Find where the given text appears and provide that cell's center as [x, y] coordinate. 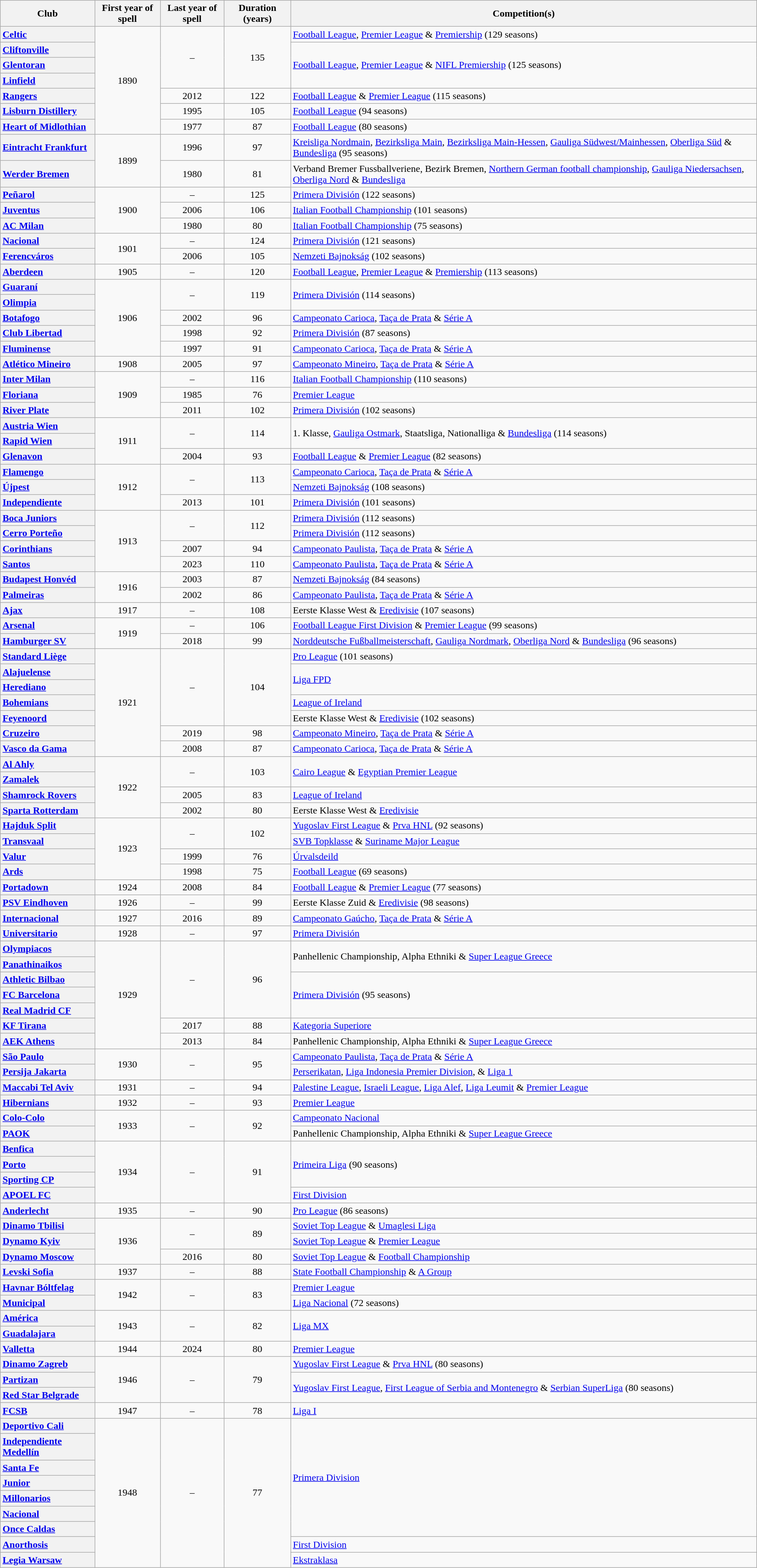
Dinamo Zagreb [48, 1364]
Al Ahly [48, 764]
Perserikatan, Liga Indonesia Premier Division, & Liga 1 [524, 1072]
104 [257, 687]
1890 [127, 80]
Liga FPD [524, 679]
Deportivo Cali [48, 1426]
Alajuelense [48, 672]
Eerste Klasse West & Eredivisie (107 seasons) [524, 610]
Hibernians [48, 1103]
1932 [127, 1103]
2007 [192, 549]
1944 [127, 1349]
Inter Milan [48, 379]
Junior [48, 1483]
Dynamo Kyiv [48, 1241]
1928 [127, 933]
Anorthosis [48, 1545]
120 [257, 272]
Eerste Klasse West & Eredivisie (102 seasons) [524, 718]
Persija Jakarta [48, 1072]
Herediano [48, 687]
1911 [127, 441]
Dinamo Tbilisi [48, 1226]
1936 [127, 1241]
Primera División (101 seasons) [524, 503]
101 [257, 503]
Once Caldas [48, 1529]
1905 [127, 272]
APOEL FC [48, 1195]
2011 [192, 410]
São Paulo [48, 1057]
State Football Championship & A Group [524, 1272]
Football League (80 seasons) [524, 127]
124 [257, 241]
PAOK [48, 1133]
86 [257, 595]
Kreisliga Nordmain, Bezirksliga Main, Bezirksliga Main-Hessen, Gauliga Südwest/Mainhessen, Oberliga Süd & Bundesliga (95 seasons) [524, 147]
1922 [127, 787]
2023 [192, 564]
Arsenal [48, 626]
1919 [127, 633]
River Plate [48, 410]
1921 [127, 702]
Duration (years) [257, 14]
Hamburger SV [48, 641]
125 [257, 194]
Sporting CP [48, 1179]
Újpest [48, 487]
1977 [192, 127]
Yugoslav First League, First League of Serbia and Montenegro & Serbian SuperLiga (80 seasons) [524, 1387]
Universitario [48, 933]
Porto [48, 1164]
Legia Warsaw [48, 1560]
75 [257, 872]
Atlético Mineiro [48, 364]
FC Barcelona [48, 995]
Primera División [524, 933]
Ekstraklasa [524, 1560]
108 [257, 610]
Vasco da Gama [48, 749]
Competition(s) [524, 14]
1923 [127, 849]
1899 [127, 161]
1901 [127, 249]
Anderlecht [48, 1210]
78 [257, 1410]
1. Klasse, Gauliga Ostmark, Staatsliga, Nationalliga & Bundesliga (114 seasons) [524, 433]
Internacional [48, 918]
1913 [127, 541]
1927 [127, 918]
77 [257, 1493]
Colo-Colo [48, 1118]
Werder Bremen [48, 174]
1985 [192, 395]
1931 [127, 1087]
Football League, Premier League & NIFL Premiership (125 seasons) [524, 65]
1946 [127, 1380]
Sparta Rotterdam [48, 810]
1926 [127, 902]
1997 [192, 349]
Guadalajara [48, 1333]
116 [257, 379]
AC Milan [48, 225]
110 [257, 564]
1996 [192, 147]
2004 [192, 456]
1943 [127, 1326]
Rangers [48, 96]
Primera Division [524, 1477]
Primera División (87 seasons) [524, 333]
Ards [48, 872]
Benfica [48, 1149]
1935 [127, 1210]
Eerste Klasse Zuid & Eredivisie (98 seasons) [524, 902]
1908 [127, 364]
Santos [48, 564]
1900 [127, 210]
Football League (94 seasons) [524, 111]
79 [257, 1380]
1937 [127, 1272]
Transvaal [48, 841]
AEK Athens [48, 1041]
Primera División (102 seasons) [524, 410]
Nemzeti Bajnokság (102 seasons) [524, 256]
Verband Bremer Fussballveriene, Bezirk Bremen, Northern German football championship, Gauliga Niedersachsen, Oberliga Nord & Bundesliga [524, 174]
1912 [127, 487]
KF Tirana [48, 1026]
Red Star Belgrade [48, 1395]
Glentoran [48, 65]
PSV Eindhoven [48, 902]
Soviet Top League & Umaglesi Liga [524, 1226]
Corinthians [48, 549]
Peñarol [48, 194]
Flamengo [48, 472]
América [48, 1318]
Soviet Top League & Premier League [524, 1241]
1917 [127, 610]
Soviet Top League & Football Championship [524, 1257]
Valletta [48, 1349]
114 [257, 433]
Athletic Bilbao [48, 980]
Cairo League & Egyptian Premier League [524, 772]
Austria Wien [48, 425]
Boca Juniors [48, 518]
135 [257, 57]
Shamrock Rovers [48, 795]
FCSB [48, 1410]
Football League & Premier League (82 seasons) [524, 456]
Hajduk Split [48, 826]
Maccabi Tel Aviv [48, 1087]
Rapid Wien [48, 441]
103 [257, 772]
82 [257, 1326]
Yugoslav First League & Prva HNL (80 seasons) [524, 1364]
Norddeutsche Fußballmeisterschaft, Gauliga Nordmark, Oberliga Nord & Bundesliga (96 seasons) [524, 641]
Football League First Division & Premier League (99 seasons) [524, 626]
Aberdeen [48, 272]
1948 [127, 1493]
2017 [192, 1026]
1909 [127, 395]
113 [257, 480]
Primera División (121 seasons) [524, 241]
1933 [127, 1126]
Kategoria Superiore [524, 1026]
Primera División (114 seasons) [524, 295]
Football League & Premier League (115 seasons) [524, 96]
Dynamo Moscow [48, 1257]
Valur [48, 856]
Budapest Honvéd [48, 579]
Palestine League, Israeli League, Liga Alef, Liga Leumit & Premier League [524, 1087]
Independiente [48, 503]
Portadown [48, 887]
Guaraní [48, 287]
Cliftonville [48, 50]
Pro League (86 seasons) [524, 1210]
Campeonato Gaúcho, Taça de Prata & Série A [524, 918]
Italian Football Championship (110 seasons) [524, 379]
Primera División (95 seasons) [524, 995]
Santa Fe [48, 1467]
Olympiacos [48, 949]
1929 [127, 995]
1942 [127, 1295]
Nemzeti Bajnokság (108 seasons) [524, 487]
Football League, Premier League & Premiership (129 seasons) [524, 34]
Panathinaikos [48, 964]
Cerro Porteño [48, 533]
Linfield [48, 80]
Celtic [48, 34]
Floriana [48, 395]
Palmeiras [48, 595]
Nemzeti Bajnokság (84 seasons) [524, 579]
Last year of spell [192, 14]
Football League & Premier League (77 seasons) [524, 887]
1930 [127, 1064]
1934 [127, 1172]
Olimpia [48, 302]
1995 [192, 111]
Juventus [48, 210]
Partizan [48, 1380]
Football League (69 seasons) [524, 872]
Feyenoord [48, 718]
1906 [127, 318]
Fluminense [48, 349]
Glenavon [48, 456]
2018 [192, 641]
Football League, Premier League & Premiership (113 seasons) [524, 272]
1916 [127, 587]
Liga I [524, 1410]
Club [48, 14]
95 [257, 1064]
Primera División (122 seasons) [524, 194]
Zamalek [48, 780]
Millonarios [48, 1498]
1947 [127, 1410]
2024 [192, 1349]
Eintracht Frankfurt [48, 147]
Úrvalsdeild [524, 856]
98 [257, 733]
122 [257, 96]
Primeira Liga (90 seasons) [524, 1164]
2019 [192, 733]
Italian Football Championship (75 seasons) [524, 225]
90 [257, 1210]
Ajax [48, 610]
Independiente Medellín [48, 1447]
First year of spell [127, 14]
Bohemians [48, 702]
Heart of Midlothian [48, 127]
Pro League (101 seasons) [524, 656]
SVB Topklasse & Suriname Major League [524, 841]
Municipal [48, 1303]
Ferencváros [48, 256]
Lisburn Distillery [48, 111]
Real Madrid CF [48, 1010]
Levski Sofia [48, 1272]
Havnar Bóltfelag [48, 1287]
1999 [192, 856]
Liga Nacional (72 seasons) [524, 1303]
Standard Liège [48, 656]
81 [257, 174]
Italian Football Championship (101 seasons) [524, 210]
Cruzeiro [48, 733]
Liga MX [524, 1326]
2012 [192, 96]
119 [257, 295]
1924 [127, 887]
Yugoslav First League & Prva HNL (92 seasons) [524, 826]
Eerste Klasse West & Eredivisie [524, 810]
Botafogo [48, 318]
2003 [192, 579]
Campeonato Nacional [524, 1118]
Club Libertad [48, 333]
112 [257, 526]
